Provide the [x, y] coordinate of the cell's center where the given text is located.  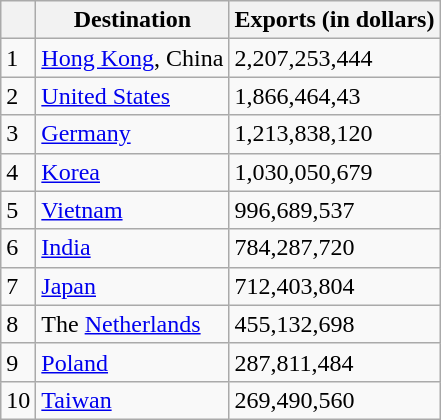
Vietnam [132, 210]
Japan [132, 286]
8 [18, 324]
1,866,464,43 [334, 96]
784,287,720 [334, 248]
1,213,838,120 [334, 134]
269,490,560 [334, 400]
Korea [132, 172]
Taiwan [132, 400]
1 [18, 58]
The Netherlands [132, 324]
996,689,537 [334, 210]
7 [18, 286]
287,811,484 [334, 362]
Hong Kong, China [132, 58]
Destination [132, 20]
United States [132, 96]
2 [18, 96]
5 [18, 210]
Exports (in dollars) [334, 20]
India [132, 248]
Germany [132, 134]
6 [18, 248]
2,207,253,444 [334, 58]
4 [18, 172]
1,030,050,679 [334, 172]
10 [18, 400]
3 [18, 134]
712,403,804 [334, 286]
9 [18, 362]
Poland [132, 362]
455,132,698 [334, 324]
